Determine the (X, Y) coordinate at the center of the cell enclosing the given text.  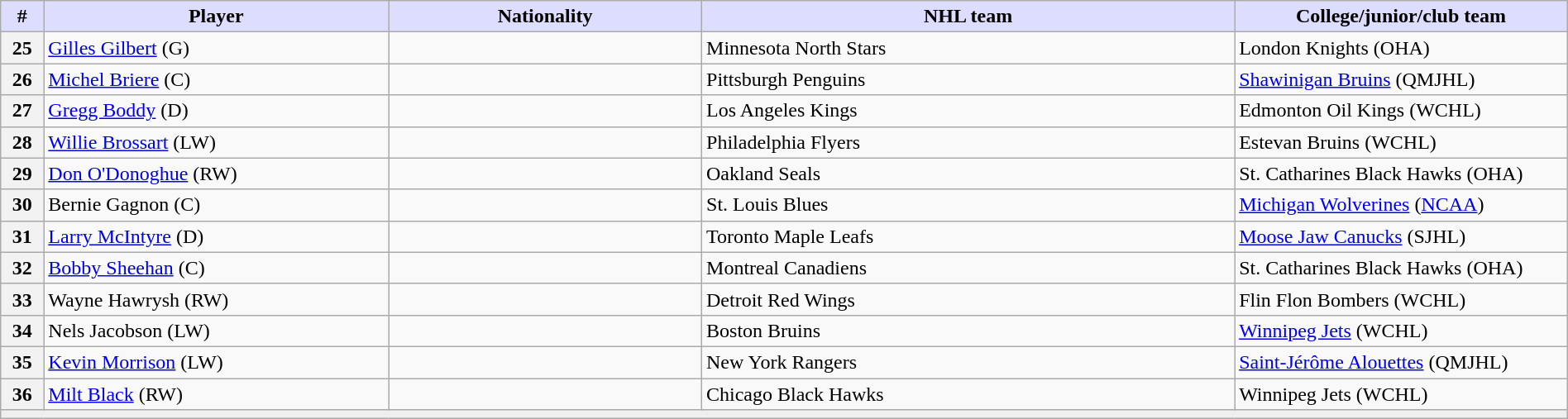
Philadelphia Flyers (968, 142)
Boston Bruins (968, 331)
Willie Brossart (LW) (217, 142)
Kevin Morrison (LW) (217, 362)
Chicago Black Hawks (968, 394)
34 (22, 331)
Player (217, 17)
27 (22, 111)
Edmonton Oil Kings (WCHL) (1401, 111)
28 (22, 142)
Toronto Maple Leafs (968, 236)
Larry McIntyre (D) (217, 236)
30 (22, 205)
36 (22, 394)
Oakland Seals (968, 174)
33 (22, 299)
Michigan Wolverines (NCAA) (1401, 205)
St. Louis Blues (968, 205)
Wayne Hawrysh (RW) (217, 299)
32 (22, 268)
London Knights (OHA) (1401, 48)
Nationality (546, 17)
Bernie Gagnon (C) (217, 205)
Pittsburgh Penguins (968, 79)
Gilles Gilbert (G) (217, 48)
Shawinigan Bruins (QMJHL) (1401, 79)
Montreal Canadiens (968, 268)
Saint-Jérôme Alouettes (QMJHL) (1401, 362)
NHL team (968, 17)
29 (22, 174)
Estevan Bruins (WCHL) (1401, 142)
26 (22, 79)
Moose Jaw Canucks (SJHL) (1401, 236)
Gregg Boddy (D) (217, 111)
Milt Black (RW) (217, 394)
31 (22, 236)
Don O'Donoghue (RW) (217, 174)
Bobby Sheehan (C) (217, 268)
25 (22, 48)
Michel Briere (C) (217, 79)
Detroit Red Wings (968, 299)
# (22, 17)
Flin Flon Bombers (WCHL) (1401, 299)
Nels Jacobson (LW) (217, 331)
College/junior/club team (1401, 17)
Minnesota North Stars (968, 48)
Los Angeles Kings (968, 111)
35 (22, 362)
New York Rangers (968, 362)
